Return [x, y] of the center of cell containing provided text 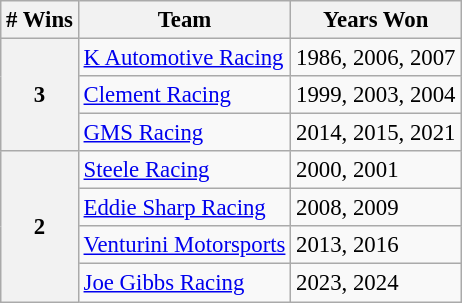
2013, 2016 [376, 245]
GMS Racing [184, 133]
2023, 2024 [376, 283]
2000, 2001 [376, 170]
# Wins [40, 20]
2014, 2015, 2021 [376, 133]
2008, 2009 [376, 208]
Joe Gibbs Racing [184, 283]
K Automotive Racing [184, 58]
Steele Racing [184, 170]
1986, 2006, 2007 [376, 58]
Clement Racing [184, 95]
2 [40, 226]
Team [184, 20]
1999, 2003, 2004 [376, 95]
Years Won [376, 20]
Venturini Motorsports [184, 245]
3 [40, 96]
Eddie Sharp Racing [184, 208]
